For the text-containing cell, return its midpoint in (X, Y) coordinate format. 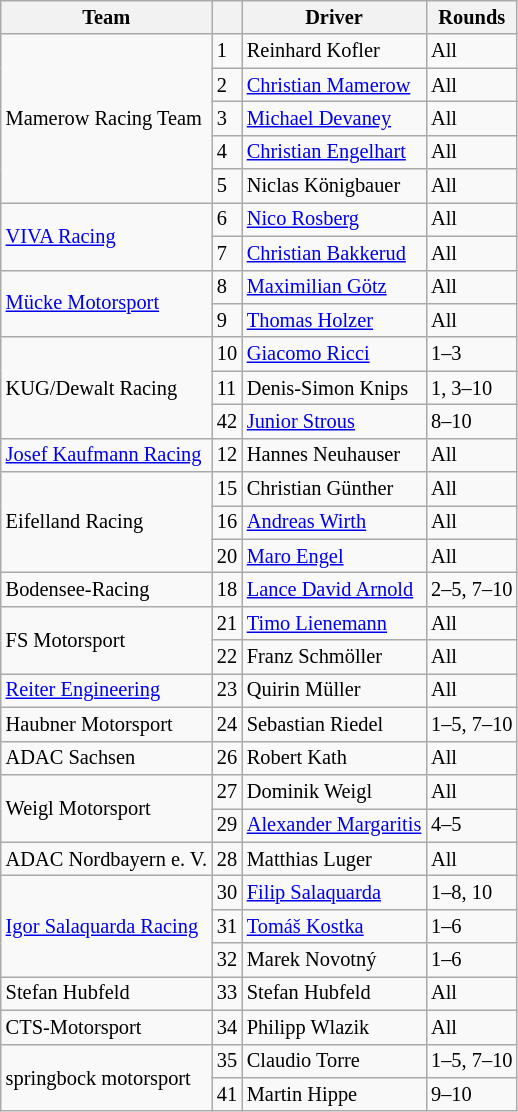
Junior Strous (334, 421)
1, 3–10 (472, 388)
4 (227, 152)
Martin Hippe (334, 1094)
Nico Rosberg (334, 219)
23 (227, 690)
Christian Bakkerud (334, 253)
35 (227, 1061)
30 (227, 892)
Tomáš Kostka (334, 926)
Dominik Weigl (334, 791)
7 (227, 253)
springbock motorsport (106, 1078)
22 (227, 657)
41 (227, 1094)
Team (106, 17)
Weigl Motorsport (106, 808)
Christian Engelhart (334, 152)
Josef Kaufmann Racing (106, 455)
Igor Salaquarda Racing (106, 926)
Alexander Margaritis (334, 825)
1 (227, 51)
6 (227, 219)
Timo Lienemann (334, 623)
Sebastian Riedel (334, 724)
Matthias Luger (334, 859)
3 (227, 118)
9 (227, 320)
Marek Novotný (334, 960)
33 (227, 993)
12 (227, 455)
Robert Kath (334, 758)
2 (227, 85)
Niclas Königbauer (334, 186)
Christian Günther (334, 489)
Thomas Holzer (334, 320)
24 (227, 724)
Reiter Engineering (106, 690)
4–5 (472, 825)
Maximilian Götz (334, 287)
Lance David Arnold (334, 589)
Rounds (472, 17)
2–5, 7–10 (472, 589)
29 (227, 825)
Eifelland Racing (106, 522)
Michael Devaney (334, 118)
18 (227, 589)
20 (227, 556)
Mücke Motorsport (106, 304)
Giacomo Ricci (334, 354)
15 (227, 489)
KUG/Dewalt Racing (106, 388)
Philipp Wlazik (334, 1027)
Driver (334, 17)
Bodensee-Racing (106, 589)
9–10 (472, 1094)
34 (227, 1027)
CTS-Motorsport (106, 1027)
16 (227, 522)
Haubner Motorsport (106, 724)
Quirin Müller (334, 690)
ADAC Sachsen (106, 758)
Franz Schmöller (334, 657)
ADAC Nordbayern e. V. (106, 859)
42 (227, 421)
28 (227, 859)
8–10 (472, 421)
Christian Mamerow (334, 85)
Hannes Neuhauser (334, 455)
31 (227, 926)
Maro Engel (334, 556)
11 (227, 388)
Reinhard Kofler (334, 51)
Denis-Simon Knips (334, 388)
5 (227, 186)
Andreas Wirth (334, 522)
10 (227, 354)
27 (227, 791)
Mamerow Racing Team (106, 118)
8 (227, 287)
1–3 (472, 354)
1–8, 10 (472, 892)
Claudio Torre (334, 1061)
26 (227, 758)
Filip Salaquarda (334, 892)
VIVA Racing (106, 236)
FS Motorsport (106, 640)
32 (227, 960)
21 (227, 623)
